Return (x, y) of the center of cell containing provided text 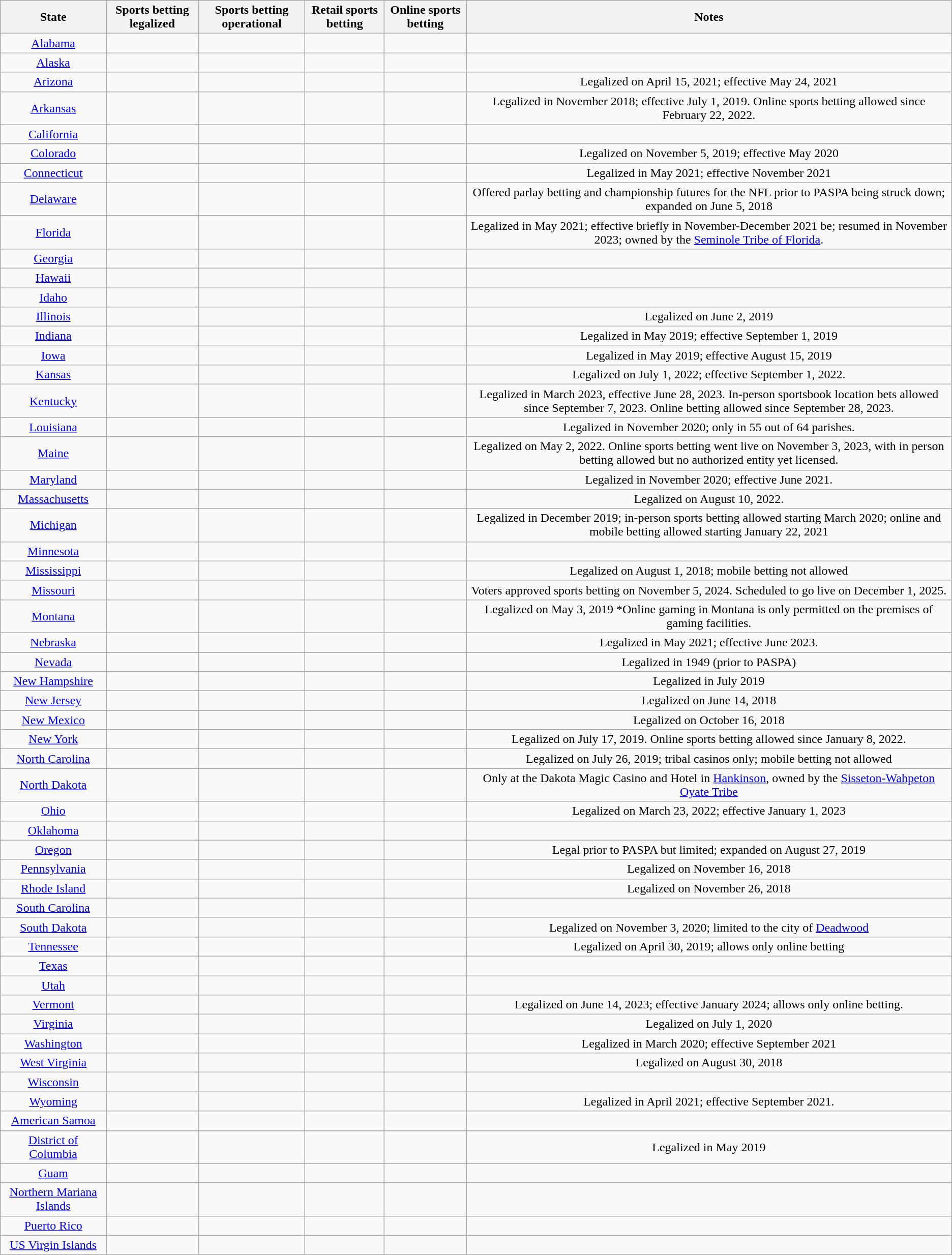
Oklahoma (53, 830)
Legalized on November 26, 2018 (709, 888)
Mississippi (53, 571)
Legalized on August 1, 2018; mobile betting not allowed (709, 571)
Legalized in April 2021; effective September 2021. (709, 1101)
Vermont (53, 1005)
Kentucky (53, 401)
Georgia (53, 258)
Legalized on October 16, 2018 (709, 720)
Legalized in May 2019; effective September 1, 2019 (709, 336)
Alaska (53, 63)
Washington (53, 1043)
Pennsylvania (53, 869)
Michigan (53, 525)
Wyoming (53, 1101)
US Virgin Islands (53, 1245)
Legalized on November 5, 2019; effective May 2020 (709, 154)
Legalized on April 30, 2019; allows only online betting (709, 946)
Maine (53, 454)
American Samoa (53, 1121)
Guam (53, 1173)
Virginia (53, 1024)
Notes (709, 17)
New Jersey (53, 701)
Ohio (53, 811)
Legalized in November 2020; only in 55 out of 64 parishes. (709, 427)
Legalized on November 3, 2020; limited to the city of Deadwood (709, 927)
New Mexico (53, 720)
Wisconsin (53, 1082)
Legalized on June 14, 2018 (709, 701)
Nebraska (53, 642)
Legalized in November 2020; effective June 2021. (709, 480)
Indiana (53, 336)
Nevada (53, 662)
Rhode Island (53, 888)
State (53, 17)
Sports betting operational (252, 17)
Puerto Rico (53, 1226)
Arkansas (53, 108)
District of Columbia (53, 1147)
Legalized on March 23, 2022; effective January 1, 2023 (709, 811)
New Hampshire (53, 681)
Legalized on June 14, 2023; effective January 2024; allows only online betting. (709, 1005)
Florida (53, 232)
Northern Mariana Islands (53, 1199)
Legalized on August 10, 2022. (709, 499)
Legalized on July 17, 2019. Online sports betting allowed since January 8, 2022. (709, 739)
Missouri (53, 590)
Legalized on April 15, 2021; effective May 24, 2021 (709, 82)
Offered parlay betting and championship futures for the NFL prior to PASPA being struck down; expanded on June 5, 2018 (709, 199)
South Carolina (53, 908)
Texas (53, 966)
Louisiana (53, 427)
Legalized in December 2019; in-person sports betting allowed starting March 2020; online and mobile betting allowed starting January 22, 2021 (709, 525)
Tennessee (53, 946)
Legalized on May 3, 2019 *Online gaming in Montana is only permitted on the premises of gaming facilities. (709, 616)
New York (53, 739)
Iowa (53, 355)
California (53, 134)
Legalized on July 1, 2022; effective September 1, 2022. (709, 375)
Voters approved sports betting on November 5, 2024. Scheduled to go live on December 1, 2025. (709, 590)
Hawaii (53, 278)
Legalized in November 2018; effective July 1, 2019. Online sports betting allowed since February 22, 2022. (709, 108)
Only at the Dakota Magic Casino and Hotel in Hankinson, owned by the Sisseton-Wahpeton Oyate Tribe (709, 785)
Maryland (53, 480)
Arizona (53, 82)
Minnesota (53, 551)
Massachusetts (53, 499)
Legalized in May 2021; effective June 2023. (709, 642)
Illinois (53, 317)
Legalized in July 2019 (709, 681)
North Carolina (53, 759)
Idaho (53, 297)
West Virginia (53, 1063)
Legalized in May 2019 (709, 1147)
Legalized on July 1, 2020 (709, 1024)
Online sports betting (425, 17)
Delaware (53, 199)
Retail sports betting (345, 17)
Legalized on August 30, 2018 (709, 1063)
Alabama (53, 43)
Montana (53, 616)
Legalized on June 2, 2019 (709, 317)
Colorado (53, 154)
Connecticut (53, 173)
Legalized in May 2021; effective briefly in November-December 2021 be; resumed in November 2023; owned by the Seminole Tribe of Florida. (709, 232)
Legalized on July 26, 2019; tribal casinos only; mobile betting not allowed (709, 759)
Legalized on November 16, 2018 (709, 869)
Legalized in May 2019; effective August 15, 2019 (709, 355)
Oregon (53, 850)
Legalized in March 2020; effective September 2021 (709, 1043)
South Dakota (53, 927)
Legalized in May 2021; effective November 2021 (709, 173)
Kansas (53, 375)
Legalized in 1949 (prior to PASPA) (709, 662)
North Dakota (53, 785)
Legal prior to PASPA but limited; expanded on August 27, 2019 (709, 850)
Legalized on May 2, 2022. Online sports betting went live on November 3, 2023, with in person betting allowed but no authorized entity yet licensed. (709, 454)
Utah (53, 985)
Sports betting legalized (153, 17)
